Return [X, Y] of the center of cell containing provided text 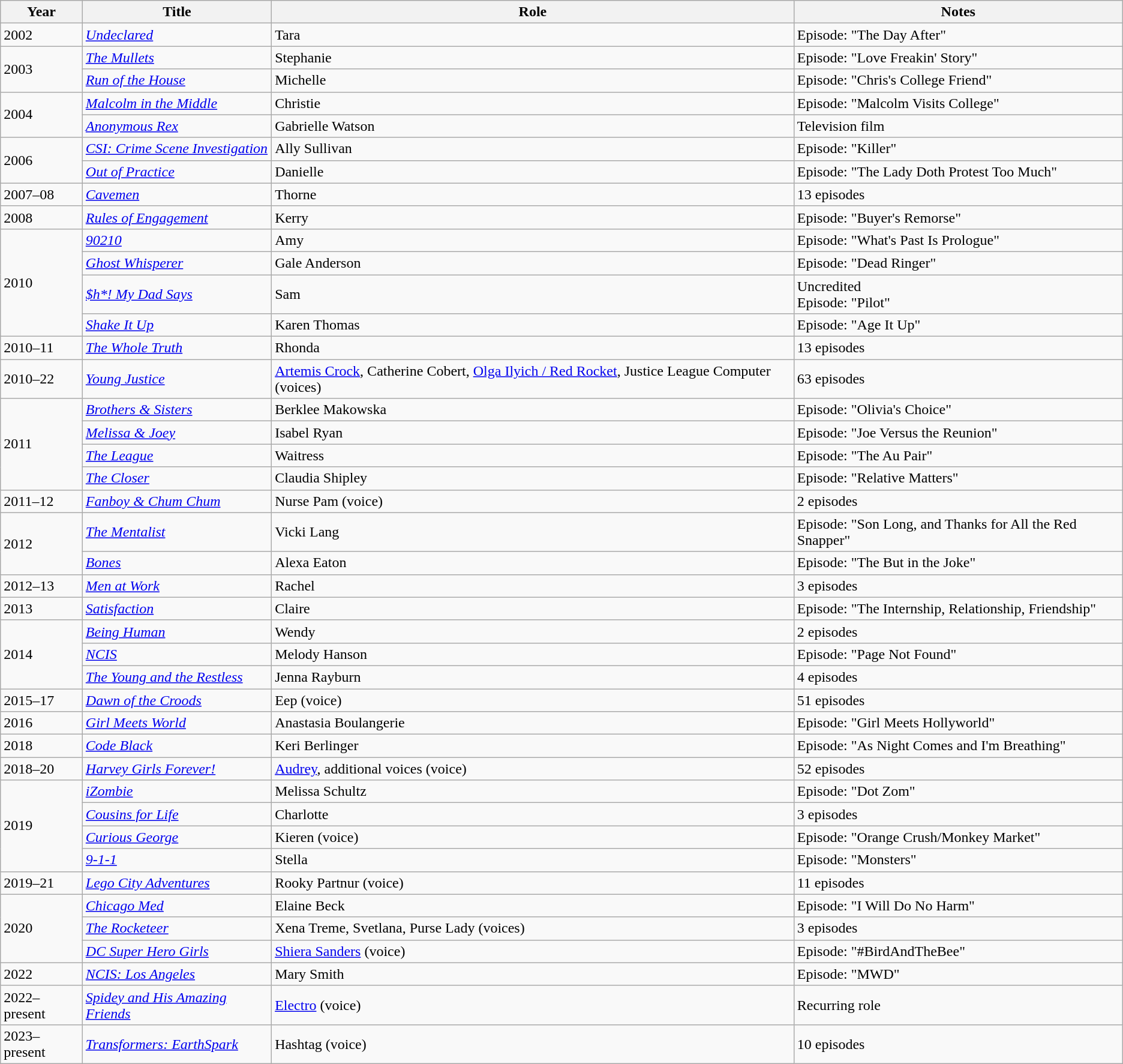
Mary Smith [533, 974]
Episode: "Malcolm Visits College" [958, 103]
10 episodes [958, 1044]
Thorne [533, 194]
Waitress [533, 455]
Television film [958, 126]
Danielle [533, 172]
Episode: "Love Freakin' Story" [958, 58]
Undeclared [176, 35]
The League [176, 455]
Claire [533, 609]
2008 [42, 217]
63 episodes [958, 379]
Audrey, additional voices (voice) [533, 769]
11 episodes [958, 883]
The Mullets [176, 58]
Transformers: EarthSpark [176, 1044]
Wendy [533, 631]
Isabel Ryan [533, 433]
The Young and the Restless [176, 677]
Episode: "Joe Versus the Reunion" [958, 433]
2018–20 [42, 769]
Episode: "Girl Meets Hollyworld" [958, 723]
Rules of Engagement [176, 217]
Electro (voice) [533, 1005]
Nurse Pam (voice) [533, 501]
Claudia Shipley [533, 478]
Episode: "Dead Ringer" [958, 263]
Episode: "The But in the Joke" [958, 563]
9-1-1 [176, 860]
Chicago Med [176, 906]
Stella [533, 860]
2023–present [42, 1044]
Episode: "Olivia's Choice" [958, 410]
Satisfaction [176, 609]
2013 [42, 609]
Fanboy & Chum Chum [176, 501]
2015–17 [42, 700]
2022–present [42, 1005]
Shiera Sanders (voice) [533, 951]
Recurring role [958, 1005]
2004 [42, 115]
Episode: "Buyer's Remorse" [958, 217]
Episode: "I Will Do No Harm" [958, 906]
Michelle [533, 80]
Episode: "Relative Matters" [958, 478]
Out of Practice [176, 172]
2014 [42, 654]
52 episodes [958, 769]
Tara [533, 35]
Gale Anderson [533, 263]
Rooky Partnur (voice) [533, 883]
Episode: "As Night Comes and I'm Breathing" [958, 746]
Christie [533, 103]
2007–08 [42, 194]
2018 [42, 746]
Notes [958, 12]
Episode: "The Day After" [958, 35]
90210 [176, 240]
Melissa Schultz [533, 792]
Cousins for Life [176, 814]
Jenna Rayburn [533, 677]
Episode: "Chris's College Friend" [958, 80]
Rachel [533, 586]
Ghost Whisperer [176, 263]
2011 [42, 444]
Episode: "Orange Crush/Monkey Market" [958, 837]
51 episodes [958, 700]
Melissa & Joey [176, 433]
Episode: "Killer" [958, 149]
2016 [42, 723]
Artemis Crock, Catherine Cobert, Olga Ilyich / Red Rocket, Justice League Computer (voices) [533, 379]
Malcolm in the Middle [176, 103]
Charlotte [533, 814]
The Mentalist [176, 532]
Episode: "Son Long, and Thanks for All the Red Snapper" [958, 532]
Episode: "MWD" [958, 974]
2012 [42, 544]
$h*! My Dad Says [176, 294]
Men at Work [176, 586]
Brothers & Sisters [176, 410]
Sam [533, 294]
2012–13 [42, 586]
Curious George [176, 837]
Karen Thomas [533, 325]
The Rocketeer [176, 928]
UncreditedEpisode: "Pilot" [958, 294]
The Closer [176, 478]
Ally Sullivan [533, 149]
Run of the House [176, 80]
Kerry [533, 217]
Dawn of the Croods [176, 700]
DC Super Hero Girls [176, 951]
2020 [42, 928]
Anastasia Boulangerie [533, 723]
Girl Meets World [176, 723]
Code Black [176, 746]
Amy [533, 240]
NCIS: Los Angeles [176, 974]
2011–12 [42, 501]
Bones [176, 563]
Spidey and His Amazing Friends [176, 1005]
Berklee Makowska [533, 410]
4 episodes [958, 677]
Stephanie [533, 58]
Episode: "The Au Pair" [958, 455]
Melody Hanson [533, 654]
Alexa Eaton [533, 563]
Episode: "#BirdAndTheBee" [958, 951]
Elaine Beck [533, 906]
iZombie [176, 792]
2022 [42, 974]
2010–11 [42, 348]
Keri Berlinger [533, 746]
Episode: "Page Not Found" [958, 654]
Episode: "Dot Zom" [958, 792]
Vicki Lang [533, 532]
Lego City Adventures [176, 883]
2010 [42, 282]
Episode: "The Internship, Relationship, Friendship" [958, 609]
2019 [42, 826]
Year [42, 12]
Episode: "Monsters" [958, 860]
2003 [42, 69]
Episode: "The Lady Doth Protest Too Much" [958, 172]
Being Human [176, 631]
2019–21 [42, 883]
Role [533, 12]
NCIS [176, 654]
The Whole Truth [176, 348]
Young Justice [176, 379]
Episode: "Age It Up" [958, 325]
Anonymous Rex [176, 126]
Kieren (voice) [533, 837]
Title [176, 12]
Harvey Girls Forever! [176, 769]
Shake It Up [176, 325]
2010–22 [42, 379]
CSI: Crime Scene Investigation [176, 149]
Rhonda [533, 348]
Hashtag (voice) [533, 1044]
2002 [42, 35]
Xena Treme, Svetlana, Purse Lady (voices) [533, 928]
Gabrielle Watson [533, 126]
Cavemen [176, 194]
Eep (voice) [533, 700]
2006 [42, 160]
Episode: "What's Past Is Prologue" [958, 240]
